Locate the cell with the specified text and output its [x, y] center coordinate. 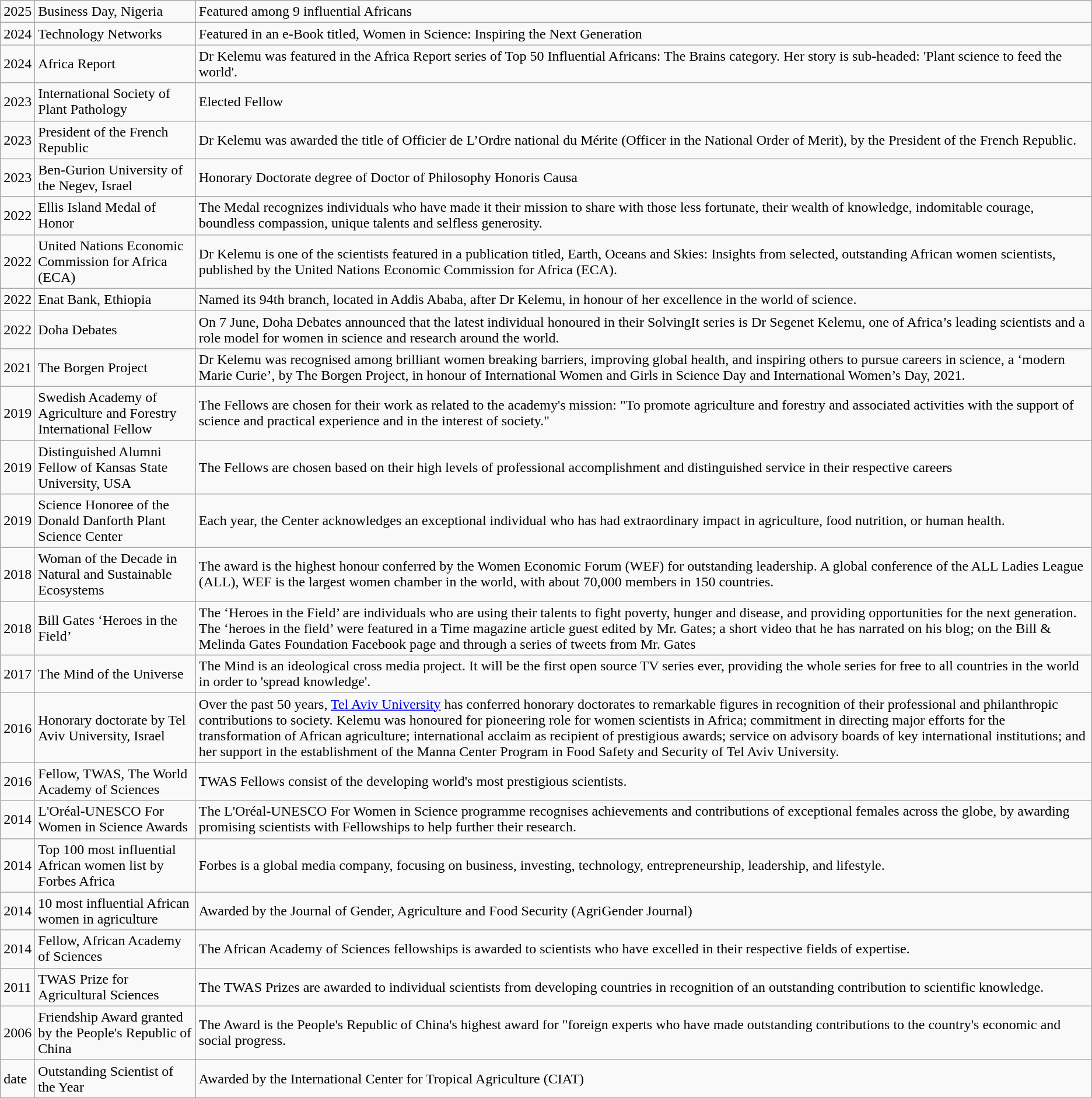
The Borgen Project [116, 368]
Fellow, TWAS, The World Academy of Sciences [116, 782]
Swedish Academy of Agriculture and Forestry International Fellow [116, 413]
Each year, the Center acknowledges an exceptional individual who has had extraordinary impact in agriculture, food nutrition, or human health. [643, 521]
The Fellows are chosen based on their high levels of professional accomplishment and distinguished service in their respective careers [643, 467]
President of the French Republic [116, 140]
Africa Report [116, 64]
International Society of Plant Pathology [116, 102]
Elected Fellow [643, 102]
Technology Networks [116, 34]
Featured in an e-Book titled, Women in Science: Inspiring the Next Generation [643, 34]
TWAS Prize for Agricultural Sciences [116, 987]
2006 [17, 1033]
The African Academy of Sciences fellowships is awarded to scientists who have excelled in their respective fields of expertise. [643, 949]
TWAS Fellows consist of the developing world's most prestigious scientists. [643, 782]
Named its 94th branch, located in Addis Ababa, after Dr Kelemu, in honour of her excellence in the world of science. [643, 299]
Ellis Island Medal of Honor [116, 216]
Outstanding Scientist of the Year [116, 1078]
United Nations Economic Commission for Africa (ECA) [116, 261]
Awarded by the International Center for Tropical Agriculture (CIAT) [643, 1078]
2021 [17, 368]
The Mind of the Universe [116, 674]
Honorary doctorate by Tel Aviv University, Israel [116, 728]
Honorary Doctorate degree of Doctor of Philosophy Honoris Causa [643, 177]
Ben-Gurion University of the Negev, Israel [116, 177]
Enat Bank, Ethiopia [116, 299]
Bill Gates ‘Heroes in the Field’ [116, 628]
Science Honoree of the Donald Danforth Plant Science Center [116, 521]
10 most influential African women in agriculture [116, 911]
Forbes is a global media company, focusing on business, investing, technology, entrepreneurship, leadership, and lifestyle. [643, 865]
Friendship Award granted by the People's Republic of China [116, 1033]
The TWAS Prizes are awarded to individual scientists from developing countries in recognition of an outstanding contribution to scientific knowledge. [643, 987]
Distinguished Alumni Fellow of Kansas State University, USA [116, 467]
Doha Debates [116, 329]
2025 [17, 12]
L'Oréal-UNESCO For Women in Science Awards [116, 819]
Fellow, African Academy of Sciences [116, 949]
Top 100 most influential African women list by Forbes Africa [116, 865]
2017 [17, 674]
Awarded by the Journal of Gender, Agriculture and Food Security (AgriGender Journal) [643, 911]
Business Day, Nigeria [116, 12]
2011 [17, 987]
date [17, 1078]
Featured among 9 influential Africans [643, 12]
Woman of the Decade in Natural and Sustainable Ecosystems [116, 575]
